Capture the cell that displays the provided text and extract its (X, Y) central coordinate. 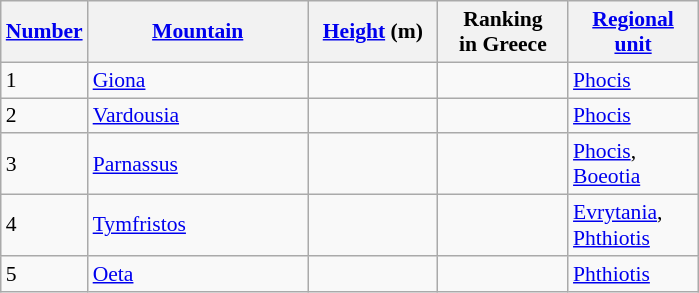
2 (44, 116)
Phthiotis (633, 274)
3 (44, 164)
Vardousia (198, 116)
1 (44, 80)
Regional unit (633, 32)
Number (44, 32)
Mountain (198, 32)
5 (44, 274)
Height (m) (373, 32)
Oeta (198, 274)
Tymfristos (198, 226)
Giona (198, 80)
4 (44, 226)
Phocis, Boeotia (633, 164)
Rankingin Greece (503, 32)
Parnassus (198, 164)
Evrytania, Phthiotis (633, 226)
